Identify which cell holds the provided text, then report its (X, Y) central coordinate. 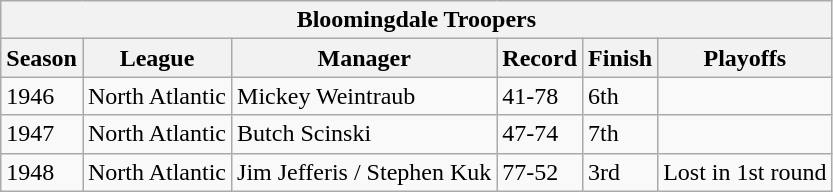
77-52 (540, 172)
Record (540, 58)
41-78 (540, 96)
Jim Jefferis / Stephen Kuk (364, 172)
Playoffs (745, 58)
7th (620, 134)
1946 (42, 96)
6th (620, 96)
Manager (364, 58)
Bloomingdale Troopers (416, 20)
1948 (42, 172)
Mickey Weintraub (364, 96)
Season (42, 58)
Lost in 1st round (745, 172)
Finish (620, 58)
47-74 (540, 134)
3rd (620, 172)
Butch Scinski (364, 134)
1947 (42, 134)
League (156, 58)
